Scan for the cell matching the given text and deliver its [X, Y] coordinate at center. 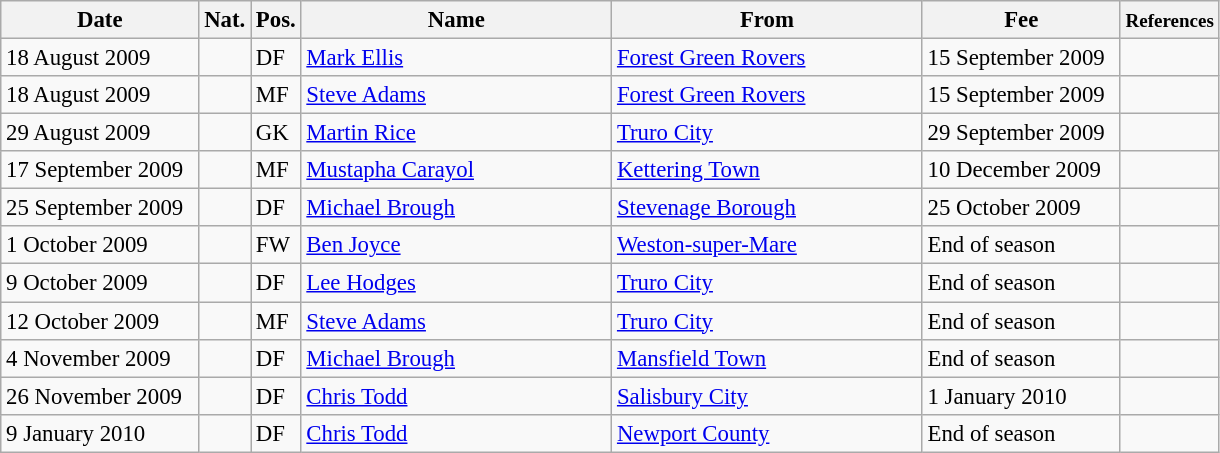
Weston-super-Mare [768, 245]
Nat. [225, 20]
26 November 2009 [100, 396]
25 October 2009 [1021, 208]
17 September 2009 [100, 170]
29 September 2009 [1021, 133]
Pos. [276, 20]
Stevenage Borough [768, 208]
Salisbury City [768, 396]
Lee Hodges [456, 283]
Fee [1021, 20]
References [1170, 20]
1 January 2010 [1021, 396]
Mustapha Carayol [456, 170]
Martin Rice [456, 133]
GK [276, 133]
29 August 2009 [100, 133]
Newport County [768, 433]
1 October 2009 [100, 245]
9 October 2009 [100, 283]
Date [100, 20]
Mansfield Town [768, 358]
9 January 2010 [100, 433]
Mark Ellis [456, 58]
From [768, 20]
4 November 2009 [100, 358]
Name [456, 20]
Ben Joyce [456, 245]
12 October 2009 [100, 321]
25 September 2009 [100, 208]
Kettering Town [768, 170]
10 December 2009 [1021, 170]
FW [276, 245]
